Return the [x, y] coordinate for the center point of the cell that contains the specified text.  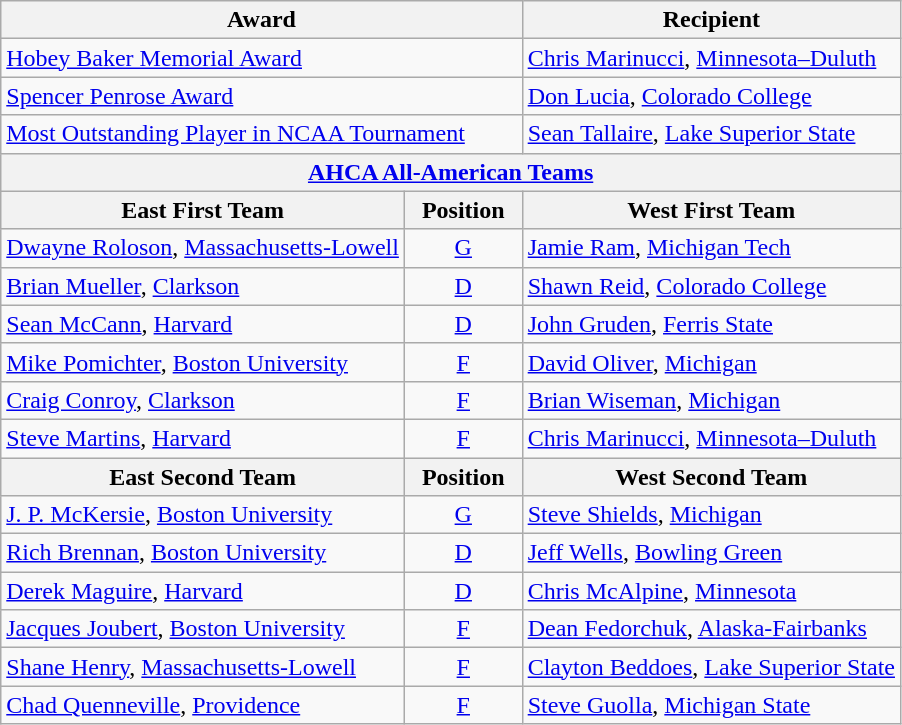
West Second Team [711, 477]
Award [262, 20]
Jamie Ram, Michigan Tech [711, 248]
Don Lucia, Colorado College [711, 96]
Hobey Baker Memorial Award [262, 58]
David Oliver, Michigan [711, 362]
J. P. McKersie, Boston University [203, 515]
Dean Fedorchuk, Alaska-Fairbanks [711, 629]
AHCA All-American Teams [451, 172]
Jeff Wells, Bowling Green [711, 553]
Mike Pomichter, Boston University [203, 362]
John Gruden, Ferris State [711, 324]
Chris McAlpine, Minnesota [711, 591]
Recipient [711, 20]
Clayton Beddoes, Lake Superior State [711, 667]
Steve Guolla, Michigan State [711, 705]
Derek Maguire, Harvard [203, 591]
Chad Quenneville, Providence [203, 705]
East Second Team [203, 477]
Shane Henry, Massachusetts-Lowell [203, 667]
Spencer Penrose Award [262, 96]
Steve Martins, Harvard [203, 438]
Most Outstanding Player in NCAA Tournament [262, 134]
East First Team [203, 210]
Dwayne Roloson, Massachusetts-Lowell [203, 248]
Rich Brennan, Boston University [203, 553]
Brian Wiseman, Michigan [711, 400]
Jacques Joubert, Boston University [203, 629]
Sean Tallaire, Lake Superior State [711, 134]
Steve Shields, Michigan [711, 515]
West First Team [711, 210]
Craig Conroy, Clarkson [203, 400]
Sean McCann, Harvard [203, 324]
Shawn Reid, Colorado College [711, 286]
Brian Mueller, Clarkson [203, 286]
